For the text-containing cell, return its midpoint in (X, Y) coordinate format. 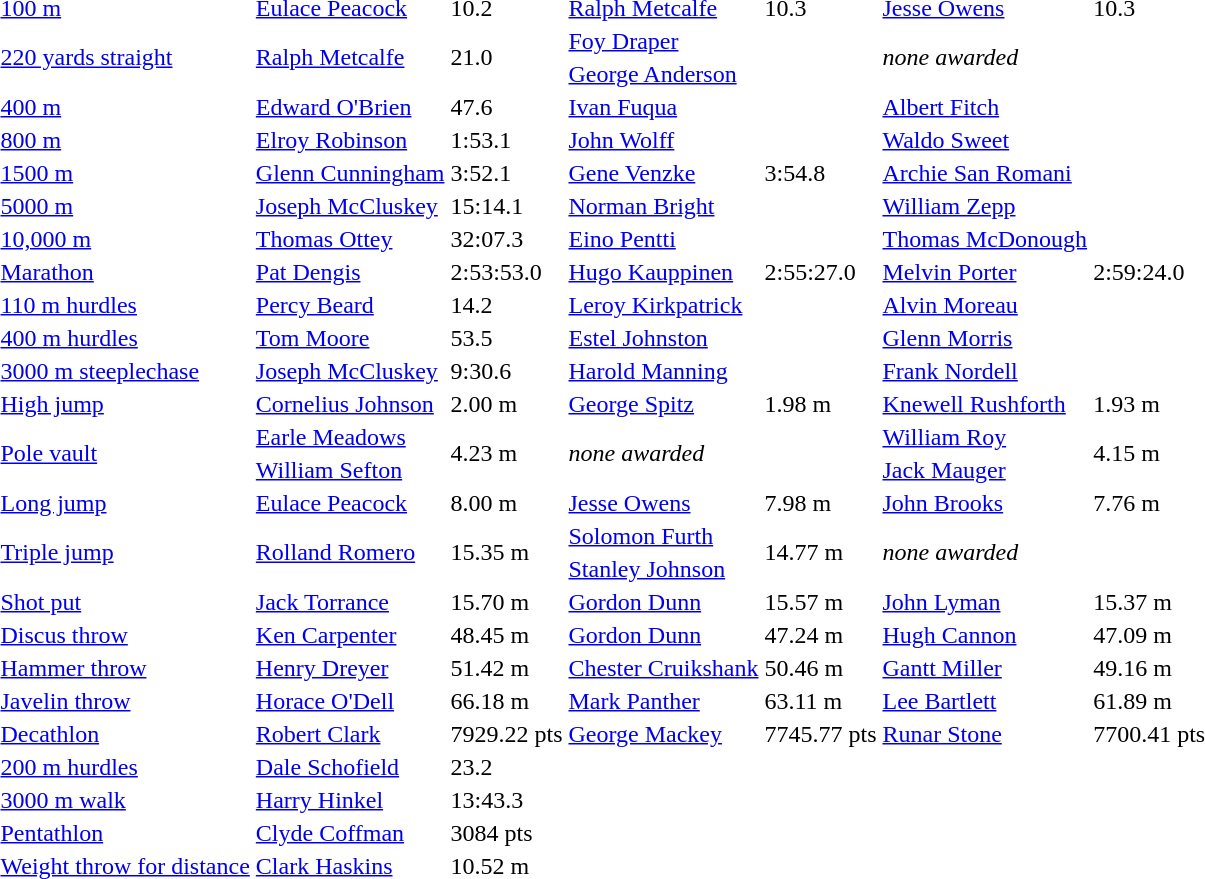
Leroy Kirkpatrick (664, 305)
Thomas Ottey (350, 239)
Percy Beard (350, 305)
Elroy Robinson (350, 140)
Norman Bright (664, 206)
Rolland Romero (350, 552)
9:30.6 (506, 371)
Ralph Metcalfe (350, 58)
Gene Venzke (664, 173)
8.00 m (506, 503)
14.77 m (820, 552)
Cornelius Johnson (350, 404)
Jesse Owens (664, 503)
Eulace Peacock (350, 503)
15.70 m (506, 602)
15:14.1 (506, 206)
7745.77 pts (820, 734)
George Mackey (664, 734)
Edward O'Brien (350, 107)
63.11 m (820, 701)
Runar Stone (985, 734)
John Lyman (985, 602)
Harry Hinkel (350, 800)
53.5 (506, 338)
47.6 (506, 107)
John Wolff (664, 140)
Waldo Sweet (985, 140)
3:54.8 (820, 173)
John Brooks (985, 503)
Robert Clark (350, 734)
Albert Fitch (985, 107)
Foy Draper (664, 41)
Alvin Moreau (985, 305)
none awarded (722, 454)
51.42 m (506, 668)
Melvin Porter (985, 272)
13:43.3 (506, 800)
47.24 m (820, 635)
50.46 m (820, 668)
Gantt Miller (985, 668)
Stanley Johnson (664, 569)
Henry Dreyer (350, 668)
Frank Nordell (985, 371)
15.35 m (506, 552)
21.0 (506, 58)
Archie San Romani (985, 173)
Horace O'Dell (350, 701)
William Zepp (985, 206)
Hugh Cannon (985, 635)
7.98 m (820, 503)
14.2 (506, 305)
Glenn Cunningham (350, 173)
Clyde Coffman (350, 833)
48.45 m (506, 635)
Pat Dengis (350, 272)
Ivan Fuqua (664, 107)
1.98 m (820, 404)
Knewell Rushforth (985, 404)
Ken Carpenter (350, 635)
Jack Mauger (985, 470)
32:07.3 (506, 239)
George Anderson (664, 74)
William Sefton (350, 470)
Lee Bartlett (985, 701)
23.2 (506, 767)
Chester Cruikshank (664, 668)
3084 pts (506, 833)
15.57 m (820, 602)
2:53:53.0 (506, 272)
Glenn Morris (985, 338)
4.23 m (506, 454)
Hugo Kauppinen (664, 272)
2:55:27.0 (820, 272)
George Spitz (664, 404)
Jack Torrance (350, 602)
2.00 m (506, 404)
William Roy (985, 437)
Tom Moore (350, 338)
66.18 m (506, 701)
1:53.1 (506, 140)
Thomas McDonough (985, 239)
3:52.1 (506, 173)
Eino Pentti (664, 239)
7929.22 pts (506, 734)
Solomon Furth (664, 536)
Mark Panther (664, 701)
Dale Schofield (350, 767)
Earle Meadows (350, 437)
Harold Manning (664, 371)
Estel Johnston (664, 338)
